Output the (x, y) coordinate of the center of the cell containing the given text.  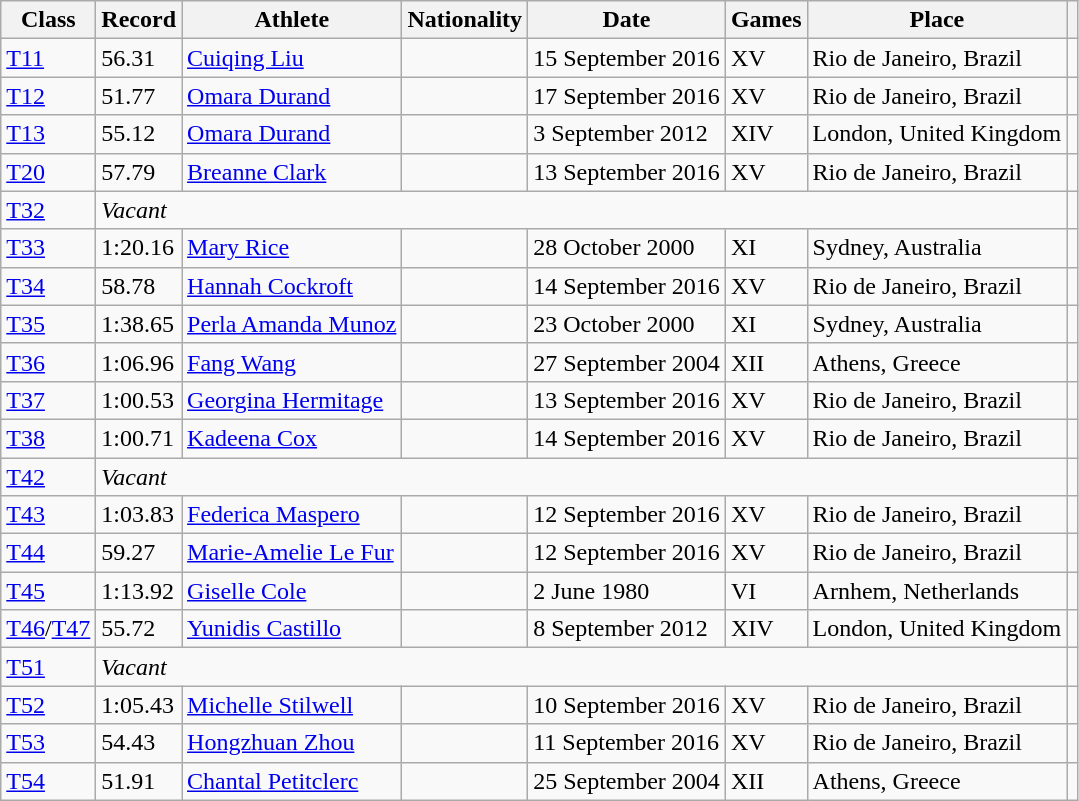
55.72 (139, 629)
T43 (48, 515)
T11 (48, 58)
58.78 (139, 286)
2 June 1980 (627, 591)
T20 (48, 172)
27 September 2004 (627, 362)
23 October 2000 (627, 324)
57.79 (139, 172)
Kadeena Cox (292, 438)
Fang Wang (292, 362)
54.43 (139, 743)
Record (139, 20)
Cuiqing Liu (292, 58)
T33 (48, 248)
1:06.96 (139, 362)
Federica Maspero (292, 515)
1:38.65 (139, 324)
1:00.53 (139, 400)
Nationality (465, 20)
Mary Rice (292, 248)
Place (937, 20)
Class (48, 20)
T12 (48, 96)
Hongzhuan Zhou (292, 743)
T46/T47 (48, 629)
10 September 2016 (627, 705)
Hannah Cockroft (292, 286)
T42 (48, 477)
Athlete (292, 20)
Perla Amanda Munoz (292, 324)
T34 (48, 286)
T32 (48, 210)
Date (627, 20)
28 October 2000 (627, 248)
Games (766, 20)
1:13.92 (139, 591)
17 September 2016 (627, 96)
8 September 2012 (627, 629)
T37 (48, 400)
25 September 2004 (627, 781)
T38 (48, 438)
51.77 (139, 96)
T52 (48, 705)
T44 (48, 553)
Michelle Stilwell (292, 705)
11 September 2016 (627, 743)
T35 (48, 324)
Chantal Petitclerc (292, 781)
Marie-Amelie Le Fur (292, 553)
T13 (48, 134)
T54 (48, 781)
VI (766, 591)
1:05.43 (139, 705)
T36 (48, 362)
T53 (48, 743)
Arnhem, Netherlands (937, 591)
51.91 (139, 781)
Georgina Hermitage (292, 400)
Yunidis Castillo (292, 629)
1:20.16 (139, 248)
T51 (48, 667)
1:00.71 (139, 438)
56.31 (139, 58)
T45 (48, 591)
3 September 2012 (627, 134)
15 September 2016 (627, 58)
Giselle Cole (292, 591)
55.12 (139, 134)
Breanne Clark (292, 172)
59.27 (139, 553)
1:03.83 (139, 515)
